For the text-containing cell, return its midpoint in (x, y) coordinate format. 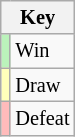
Key (38, 17)
Win (42, 51)
Draw (42, 85)
Defeat (42, 118)
